Scan for the cell matching the given text and deliver its (x, y) coordinate at center. 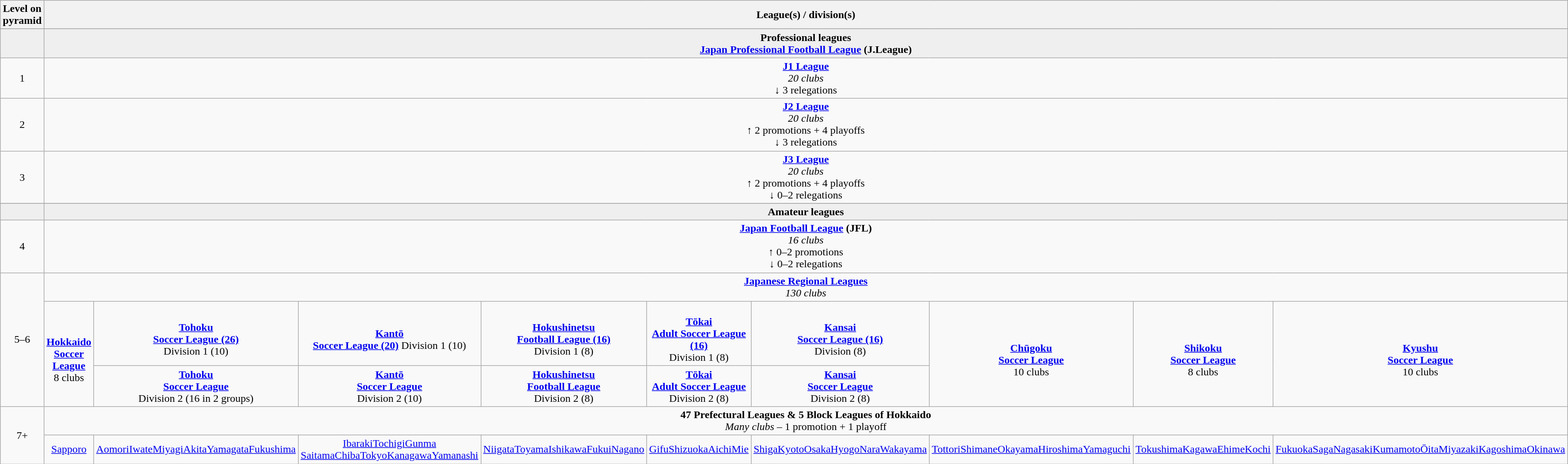
J2 League20 clubs ↑ 2 promotions + 4 playoffs ↓ 3 relegations (806, 124)
ChūgokuSoccer League 10 clubs (1031, 354)
IbarakiTochigiGunma SaitamaChibaTokyoKanagawaYamanashi (390, 449)
4 (22, 246)
ShikokuSoccer League 8 clubs (1203, 354)
TokushimaKagawaEhimeKochi (1203, 449)
47 Prefectural Leagues & 5 Block Leagues of HokkaidoMany clubs – 1 promotion + 1 playoff (806, 421)
2 (22, 124)
TōkaiAdult Soccer League (16) Division 1 (8) (699, 333)
3 (22, 177)
GifuShizuokaAichiMie (699, 449)
KansaiSoccer League Division 2 (8) (840, 386)
HokushinetsuFootball League Division 2 (8) (564, 386)
TottoriShimaneOkayamaHiroshimaYamaguchi (1031, 449)
HokushinetsuFootball League (16) Division 1 (8) (564, 333)
Professional leaguesJapan Professional Football League (J.League) (806, 43)
League(s) / division(s) (806, 15)
7+ (22, 435)
HokkaidoSoccer League 8 clubs (69, 354)
KansaiSoccer League (16)Division (8) (840, 333)
KantōSoccer LeagueDivision 2 (10) (390, 386)
FukuokaSagaNagasakiKumamotoŌitaMiyazakiKagoshimaOkinawa (1421, 449)
ShigaKyotoOsakaHyogoNaraWakayama (840, 449)
5–6 (22, 340)
KyushuSoccer League 10 clubs (1421, 354)
TōkaiAdult Soccer LeagueDivision 2 (8) (699, 386)
J3 League20 clubs ↑ 2 promotions + 4 playoffs ↓ 0–2 relegations (806, 177)
J1 League20 clubs ↓ 3 relegations (806, 78)
AomoriIwateMiyagiAkitaYamagataFukushima (196, 449)
Japan Football League (JFL)16 clubs ↑ 0–2 promotions ↓ 0–2 relegations (806, 246)
Level on pyramid (22, 15)
Japanese Regional Leagues130 clubs (806, 287)
Amateur leagues (806, 212)
Sapporo (69, 449)
KantōSoccer League (20) Division 1 (10) (390, 333)
1 (22, 78)
TohokuSoccer League (26) Division 1 (10) (196, 333)
NiigataToyamaIshikawaFukuiNagano (564, 449)
TohokuSoccer League Division 2 (16 in 2 groups) (196, 386)
